Return [x, y] of the center of cell containing provided text 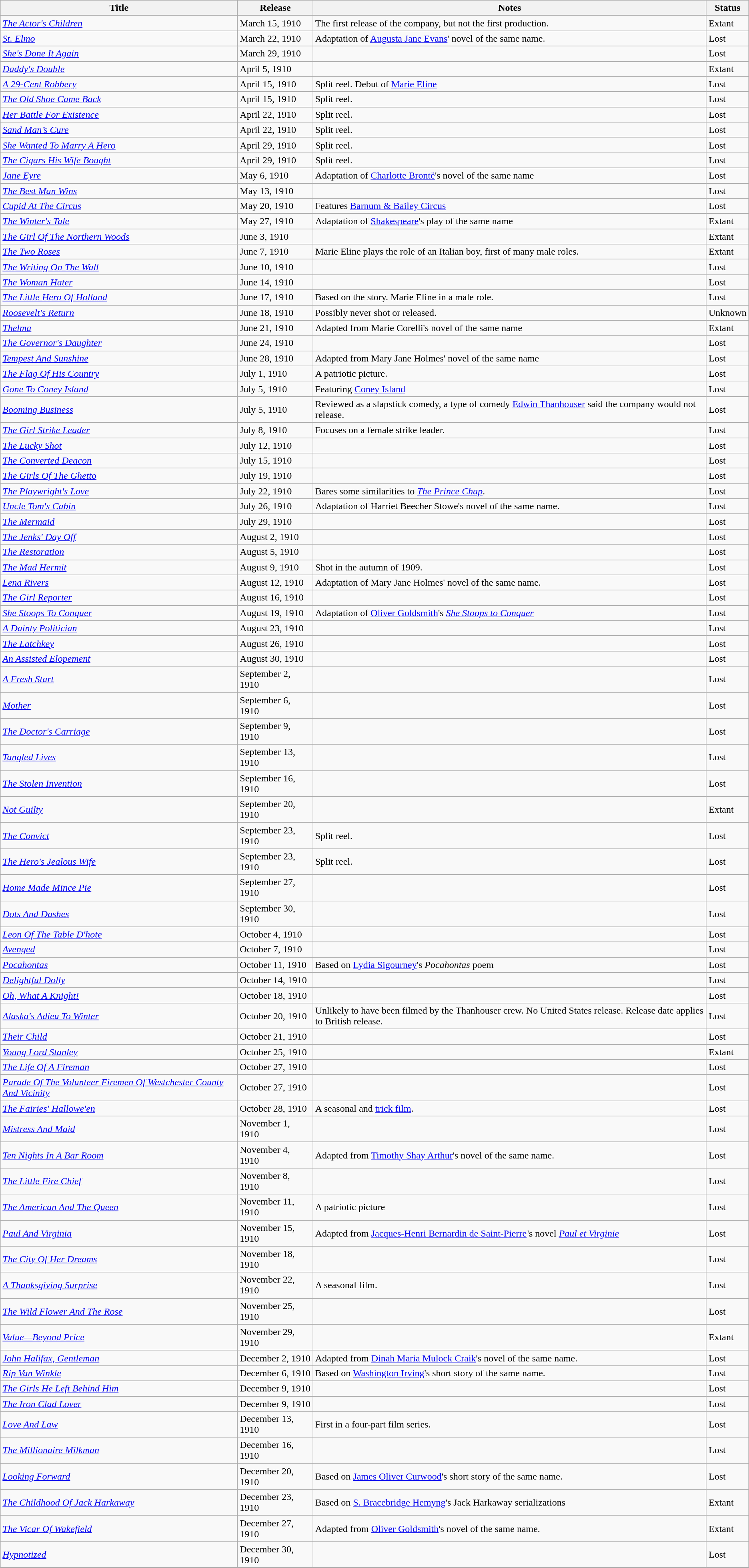
The Little Hero Of Holland [119, 297]
Reviewed as a slapstick comedy, a type of comedy Edwin Thanhouser said the company would not release. [510, 409]
Title [119, 8]
Adapted from Jacques-Henri Bernardin de Saint-Pierre 's novel Paul et Virginie [510, 1233]
The Girls He Left Behind Him [119, 1388]
September 16, 1910 [275, 784]
The Old Shoe Came Back [119, 99]
Based on the story. Marie Eline in a male role. [510, 297]
June 24, 1910 [275, 343]
October 28, 1910 [275, 1108]
The Jenks' Day Off [119, 537]
Adaptation of Oliver Goldsmith's She Stoops to Conquer [510, 613]
The Actor's Children [119, 23]
June 28, 1910 [275, 358]
August 19, 1910 [275, 613]
Split reel. Debut of Marie Eline [510, 84]
The Fairies' Hallowe'en [119, 1108]
Status [727, 8]
She Stoops To Conquer [119, 613]
July 1, 1910 [275, 373]
Oh, What A Knight! [119, 995]
Pocahontas [119, 965]
August 5, 1910 [275, 552]
The Winter's Tale [119, 221]
The Converted Deacon [119, 461]
A patriotic picture [510, 1207]
A Thanksgiving Surprise [119, 1285]
The Playwright's Love [119, 491]
Ten Nights In A Bar Room [119, 1155]
March 29, 1910 [275, 54]
November 15, 1910 [275, 1233]
The Writing On The Wall [119, 267]
August 30, 1910 [275, 659]
August 2, 1910 [275, 537]
December 23, 1910 [275, 1503]
June 3, 1910 [275, 237]
September 2, 1910 [275, 679]
Paul And Virginia [119, 1233]
Leon Of The Table D'hote [119, 934]
Adaptation of Mary Jane Holmes' novel of the same name. [510, 582]
St. Elmo [119, 38]
The Childhood Of Jack Harkaway [119, 1503]
Release [275, 8]
June 14, 1910 [275, 282]
An Assisted Elopement [119, 659]
The Hero's Jealous Wife [119, 861]
The Mermaid [119, 522]
The Girl Strike Leader [119, 430]
Daddy's Double [119, 69]
Roosevelt's Return [119, 313]
Hypnotized [119, 1555]
The Two Roses [119, 252]
Based on Lydia Sigourney's Pocahontas poem [510, 965]
Lena Rivers [119, 582]
October 18, 1910 [275, 995]
The Girl Reporter [119, 598]
Young Lord Stanley [119, 1052]
A patriotic picture. [510, 373]
Tangled Lives [119, 757]
October 20, 1910 [275, 1016]
July 19, 1910 [275, 476]
Adapted from Timothy Shay Arthur's novel of the same name. [510, 1155]
The Flag Of His Country [119, 373]
Delightful Dolly [119, 980]
June 17, 1910 [275, 297]
Possibly never shot or released. [510, 313]
November 4, 1910 [275, 1155]
December 16, 1910 [275, 1451]
March 15, 1910 [275, 23]
December 27, 1910 [275, 1528]
Adapted from Marie Corelli's novel of the same name [510, 328]
September 27, 1910 [275, 888]
Adapted from Oliver Goldsmith's novel of the same name. [510, 1528]
September 13, 1910 [275, 757]
The Vicar Of Wakefield [119, 1528]
Bares some similarities to The Prince Chap. [510, 491]
Mother [119, 705]
Thelma [119, 328]
July 29, 1910 [275, 522]
She's Done It Again [119, 54]
The Lucky Shot [119, 446]
December 2, 1910 [275, 1358]
June 18, 1910 [275, 313]
August 23, 1910 [275, 628]
The Best Man Wins [119, 191]
September 30, 1910 [275, 913]
Sand Man’s Cure [119, 130]
Parade Of The Volunteer Firemen Of Westchester County And Vicinity [119, 1088]
The Little Fire Chief [119, 1181]
Adaptation of Charlotte Brontë's novel of the same name [510, 175]
Shot in the autumn of 1909. [510, 567]
October 11, 1910 [275, 965]
Gone To Coney Island [119, 389]
July 12, 1910 [275, 446]
The Girls Of The Ghetto [119, 476]
Uncle Tom's Cabin [119, 506]
The Governor's Daughter [119, 343]
A seasonal film. [510, 1285]
Based on S. Bracebridge Hemyng's Jack Harkaway serializations [510, 1503]
The Woman Hater [119, 282]
August 26, 1910 [275, 643]
August 12, 1910 [275, 582]
November 1, 1910 [275, 1129]
Adaptation of Shakespeare's play of the same name [510, 221]
The Girl Of The Northern Woods [119, 237]
Mistress And Maid [119, 1129]
Notes [510, 8]
Love And Law [119, 1424]
She Wanted To Marry A Hero [119, 145]
May 20, 1910 [275, 206]
December 20, 1910 [275, 1476]
The Latchkey [119, 643]
The Convict [119, 836]
Looking Forward [119, 1476]
Home Made Mince Pie [119, 888]
The Life Of A Fireman [119, 1067]
John Halifax, Gentleman [119, 1358]
March 22, 1910 [275, 38]
November 8, 1910 [275, 1181]
December 13, 1910 [275, 1424]
The Wild Flower And The Rose [119, 1311]
The Iron Clad Lover [119, 1404]
The American And The Queen [119, 1207]
November 25, 1910 [275, 1311]
Value—Beyond Price [119, 1337]
May 27, 1910 [275, 221]
July 22, 1910 [275, 491]
A Fresh Start [119, 679]
Adapted from Dinah Maria Mulock Craik's novel of the same name. [510, 1358]
September 9, 1910 [275, 732]
Marie Eline plays the role of an Italian boy, first of many male roles. [510, 252]
November 18, 1910 [275, 1259]
December 6, 1910 [275, 1373]
Her Battle For Existence [119, 114]
Alaska's Adieu To Winter [119, 1016]
Adaptation of Harriet Beecher Stowe's novel of the same name. [510, 506]
November 22, 1910 [275, 1285]
A Dainty Politician [119, 628]
August 16, 1910 [275, 598]
September 20, 1910 [275, 809]
The City Of Her Dreams [119, 1259]
July 15, 1910 [275, 461]
Avenged [119, 950]
December 30, 1910 [275, 1555]
Focuses on a female strike leader. [510, 430]
Rip Van Winkle [119, 1373]
August 9, 1910 [275, 567]
Booming Business [119, 409]
November 11, 1910 [275, 1207]
Based on James Oliver Curwood's short story of the same name. [510, 1476]
Their Child [119, 1036]
April 5, 1910 [275, 69]
The Cigars His Wife Bought [119, 160]
October 14, 1910 [275, 980]
First in a four-part film series. [510, 1424]
The first release of the company, but not the first production. [510, 23]
Featuring Coney Island [510, 389]
October 4, 1910 [275, 934]
Based on Washington Irving's short story of the same name. [510, 1373]
July 8, 1910 [275, 430]
September 6, 1910 [275, 705]
Unknown [727, 313]
Tempest And Sunshine [119, 358]
A seasonal and trick film. [510, 1108]
Features Barnum & Bailey Circus [510, 206]
June 21, 1910 [275, 328]
Cupid At The Circus [119, 206]
A 29-Cent Robbery [119, 84]
Dots And Dashes [119, 913]
October 25, 1910 [275, 1052]
Not Guilty [119, 809]
May 13, 1910 [275, 191]
The Doctor's Carriage [119, 732]
July 26, 1910 [275, 506]
The Restoration [119, 552]
Jane Eyre [119, 175]
November 29, 1910 [275, 1337]
The Mad Hermit [119, 567]
Adapted from Mary Jane Holmes' novel of the same name [510, 358]
May 6, 1910 [275, 175]
The Stolen Invention [119, 784]
June 10, 1910 [275, 267]
The Millionaire Milkman [119, 1451]
October 7, 1910 [275, 950]
Adaptation of Augusta Jane Evans' novel of the same name. [510, 38]
October 21, 1910 [275, 1036]
Unlikely to have been filmed by the Thanhouser crew. No United States release. Release date applies to British release. [510, 1016]
June 7, 1910 [275, 252]
